Find where the given text appears and provide that cell's center as (x, y) coordinate. 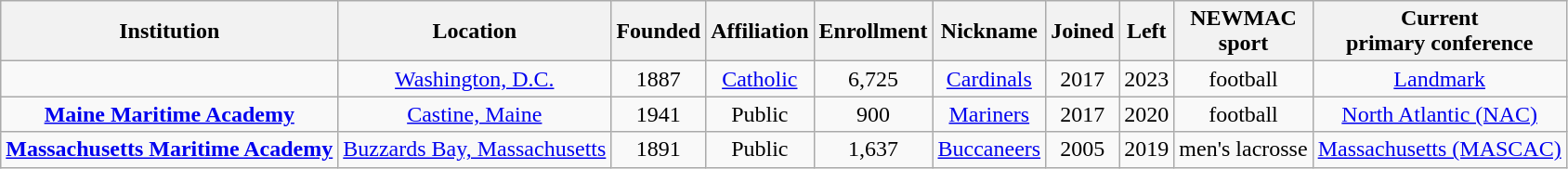
Institution (169, 32)
Castine, Maine (475, 114)
Founded (659, 32)
2020 (1146, 114)
Massachusetts (MASCAC) (1440, 149)
Mariners (989, 114)
1887 (659, 79)
1,637 (873, 149)
Buzzards Bay, Massachusetts (475, 149)
Left (1146, 32)
Currentprimary conference (1440, 32)
Maine Maritime Academy (169, 114)
Enrollment (873, 32)
Cardinals (989, 79)
Washington, D.C. (475, 79)
6,725 (873, 79)
900 (873, 114)
Catholic (760, 79)
Landmark (1440, 79)
Nickname (989, 32)
Affiliation (760, 32)
2019 (1146, 149)
2005 (1083, 149)
2023 (1146, 79)
men's lacrosse (1243, 149)
1891 (659, 149)
Location (475, 32)
North Atlantic (NAC) (1440, 114)
Buccaneers (989, 149)
Massachusetts Maritime Academy (169, 149)
Joined (1083, 32)
1941 (659, 114)
NEWMACsport (1243, 32)
